Search for the cell housing the specified text and yield its [x, y] center coordinate. 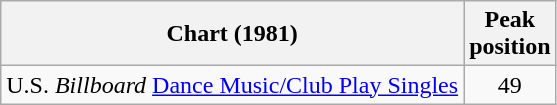
Peakposition [510, 34]
Chart (1981) [232, 34]
U.S. Billboard Dance Music/Club Play Singles [232, 85]
49 [510, 85]
